From the cell containing the given text, extract its center point as [X, Y] coordinate. 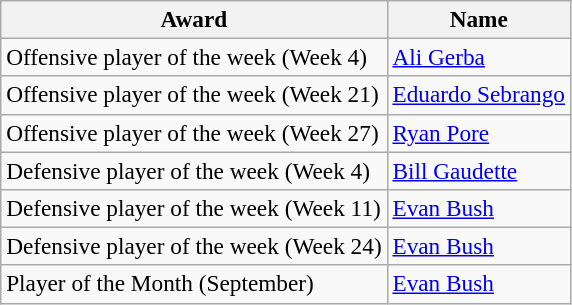
Bill Gaudette [478, 170]
Offensive player of the week (Week 4) [194, 57]
Name [478, 19]
Award [194, 19]
Eduardo Sebrango [478, 95]
Offensive player of the week (Week 27) [194, 133]
Defensive player of the week (Week 11) [194, 208]
Offensive player of the week (Week 21) [194, 95]
Defensive player of the week (Week 4) [194, 170]
Ali Gerba [478, 57]
Defensive player of the week (Week 24) [194, 246]
Ryan Pore [478, 133]
Player of the Month (September) [194, 284]
